Extract the [X, Y] coordinate from the center of the cell holding the provided text.  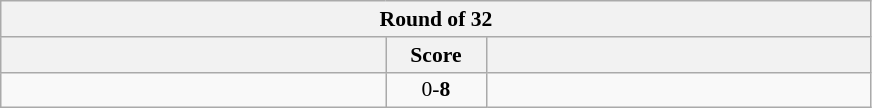
0-8 [436, 90]
Score [436, 55]
Round of 32 [436, 19]
